Identify which cell holds the provided text, then report its [x, y] central coordinate. 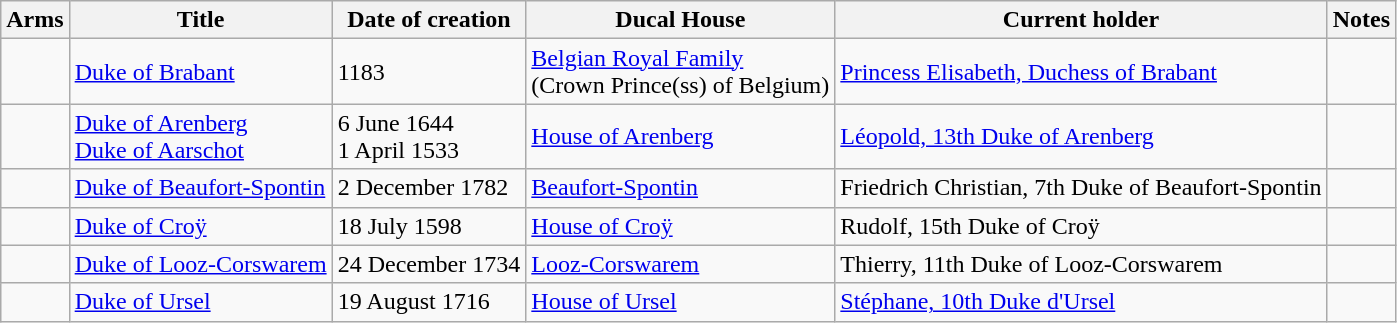
Léopold, 13th Duke of Arenberg [1081, 136]
Princess Elisabeth, Duchess of Brabant [1081, 72]
1183 [429, 72]
Current holder [1081, 20]
Duke of Ursel [200, 302]
Notes [1361, 20]
6 June 16441 April 1533 [429, 136]
Duke of ArenbergDuke of Aarschot [200, 136]
Title [200, 20]
Duke of Looz-Corswarem [200, 264]
House of Ursel [680, 302]
Arms [35, 20]
24 December 1734 [429, 264]
Rudolf, 15th Duke of Croÿ [1081, 226]
House of Arenberg [680, 136]
Looz-Corswarem [680, 264]
Belgian Royal Family(Crown Prince(ss) of Belgium) [680, 72]
Friedrich Christian, 7th Duke of Beaufort-Spontin [1081, 188]
2 December 1782 [429, 188]
Duke of Beaufort-Spontin [200, 188]
Beaufort-Spontin [680, 188]
18 July 1598 [429, 226]
Stéphane, 10th Duke d'Ursel [1081, 302]
Ducal House [680, 20]
Duke of Brabant [200, 72]
Duke of Croÿ [200, 226]
19 August 1716 [429, 302]
Date of creation [429, 20]
Thierry, 11th Duke of Looz-Corswarem [1081, 264]
House of Croÿ [680, 226]
